Detect which cell encompasses the target text, then output its [x, y] center coordinate. 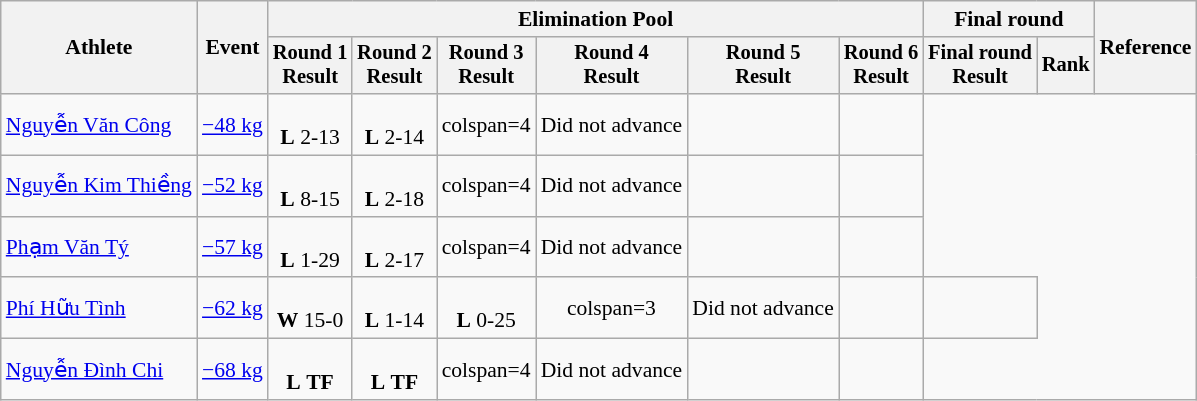
Phạm Văn Tý [99, 248]
Nguyễn Ðình Chi [99, 370]
Round 3Result [486, 66]
Round 5Result [763, 66]
Final roundResult [980, 66]
−62 kg [232, 308]
−57 kg [232, 248]
L 0-25 [486, 308]
Final round [1008, 19]
Round 4Result [612, 66]
−68 kg [232, 370]
−52 kg [232, 186]
L 1-29 [310, 248]
Round 2Result [394, 66]
Nguyễn Kim Thiềng [99, 186]
−48 kg [232, 124]
Elimination Pool [596, 19]
L 1-14 [394, 308]
L 2-18 [394, 186]
Reference [1145, 48]
Round 1Result [310, 66]
W 15-0 [310, 308]
colspan=3 [612, 308]
Event [232, 48]
Phí Hữu Tình [99, 308]
L 2-13 [310, 124]
Rank [1066, 66]
L 2-14 [394, 124]
Athlete [99, 48]
L 8-15 [310, 186]
Nguyễn Văn Công [99, 124]
L 2-17 [394, 248]
Round 6Result [881, 66]
